Detect which cell encompasses the target text, then output its (x, y) center coordinate. 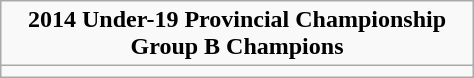
2014 Under-19 Provincial Championship Group B Champions (237, 34)
